Return [x, y] of the center of cell containing provided text 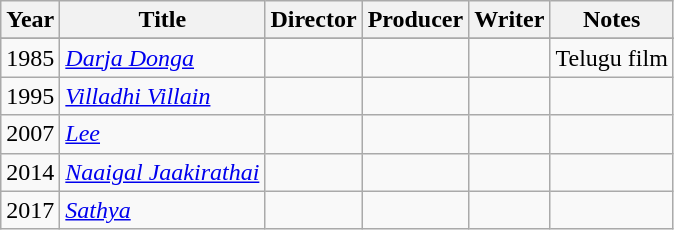
Lee [162, 134]
2007 [30, 134]
Notes [612, 20]
Naaigal Jaakirathai [162, 172]
Title [162, 20]
Darja Donga [162, 58]
Writer [510, 20]
Sathya [162, 210]
Producer [416, 20]
2017 [30, 210]
Director [314, 20]
Telugu film [612, 58]
1985 [30, 58]
Villadhi Villain [162, 96]
2014 [30, 172]
1995 [30, 96]
Year [30, 20]
